Pinpoint the cell where the given text exists, returning its [X, Y] midpoint coordinate. 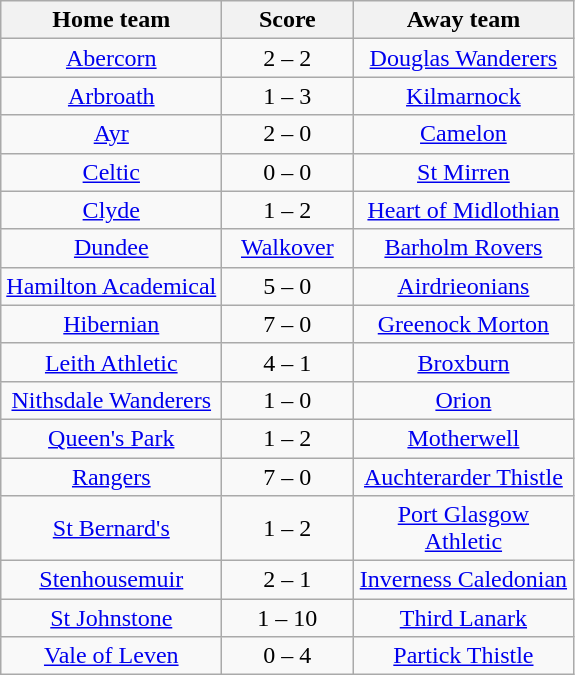
Hibernian [112, 324]
2 – 2 [288, 58]
Camelon [464, 134]
Home team [112, 20]
0 – 4 [288, 656]
Heart of Midlothian [464, 210]
St Bernard's [112, 528]
Stenhousemuir [112, 580]
St Johnstone [112, 618]
Greenock Morton [464, 324]
Celtic [112, 172]
Port Glasgow Athletic [464, 528]
Rangers [112, 477]
Arbroath [112, 96]
2 – 1 [288, 580]
Airdrieonians [464, 286]
Vale of Leven [112, 656]
Orion [464, 400]
Clyde [112, 210]
Broxburn [464, 362]
Dundee [112, 248]
Walkover [288, 248]
Queen's Park [112, 438]
1 – 3 [288, 96]
Barholm Rovers [464, 248]
Nithsdale Wanderers [112, 400]
1 – 0 [288, 400]
Hamilton Academical [112, 286]
4 – 1 [288, 362]
5 – 0 [288, 286]
Score [288, 20]
0 – 0 [288, 172]
Third Lanark [464, 618]
Leith Athletic [112, 362]
Away team [464, 20]
St Mirren [464, 172]
Inverness Caledonian [464, 580]
Ayr [112, 134]
Partick Thistle [464, 656]
Douglas Wanderers [464, 58]
Abercorn [112, 58]
Auchterarder Thistle [464, 477]
1 – 10 [288, 618]
Motherwell [464, 438]
Kilmarnock [464, 96]
2 – 0 [288, 134]
